Pinpoint the cell where the given text exists, returning its [X, Y] midpoint coordinate. 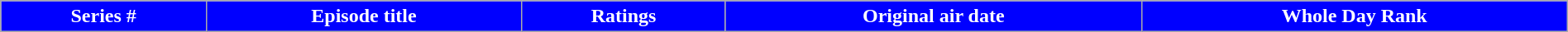
Series # [104, 16]
Ratings [624, 16]
Original air date [933, 16]
Whole Day Rank [1355, 16]
Episode title [364, 16]
